For the text-containing cell, return its midpoint in [X, Y] coordinate format. 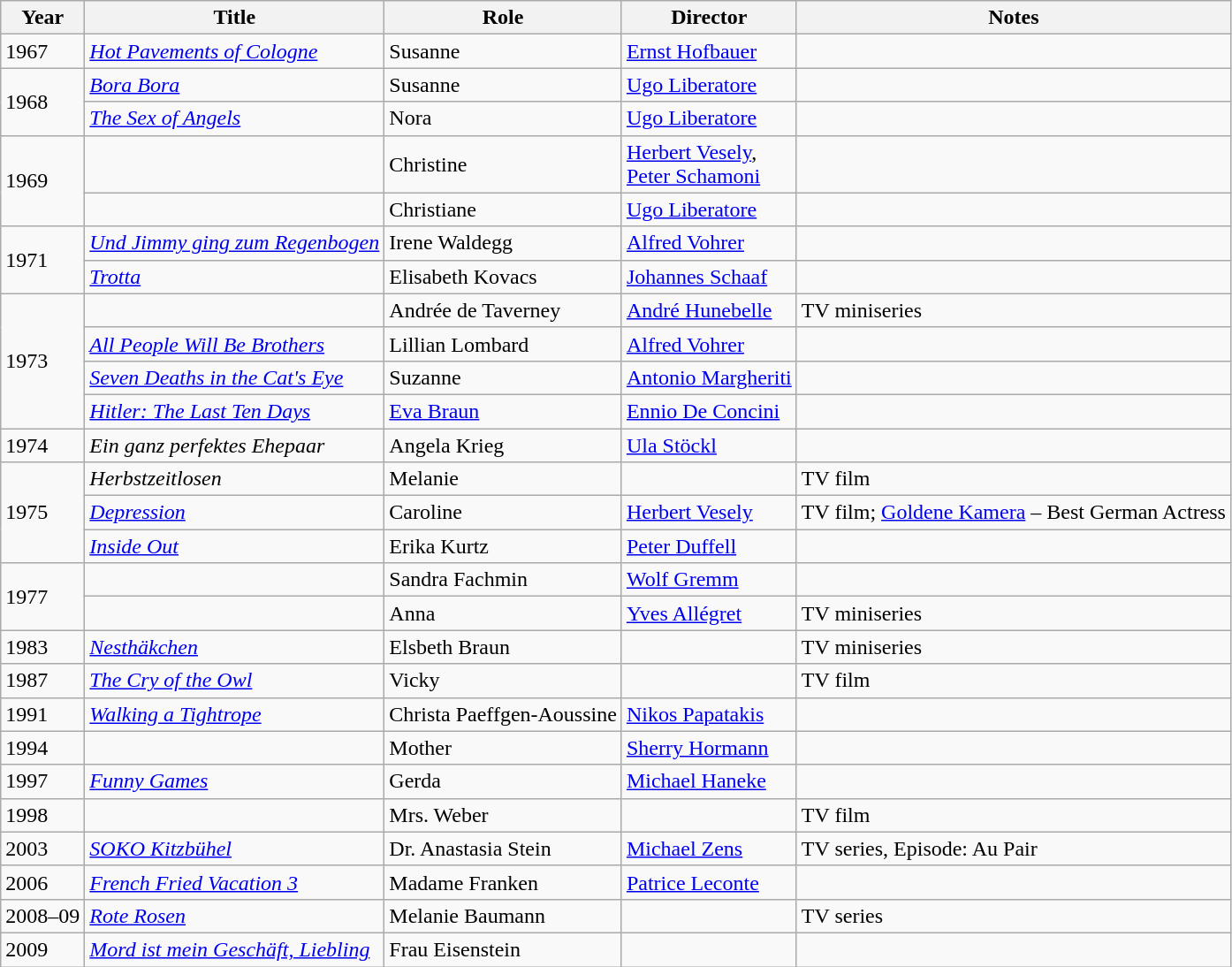
TV series [1013, 916]
TV film; Goldene Kamera – Best German Actress [1013, 513]
1977 [42, 597]
Depression [235, 513]
1973 [42, 361]
Lillian Lombard [504, 344]
André Hunebelle [709, 310]
Dr. Anastasia Stein [504, 849]
2009 [42, 949]
Nesthäkchen [235, 647]
All People Will Be Brothers [235, 344]
Herbstzeitlosen [235, 479]
Hitler: The Last Ten Days [235, 411]
Anna [504, 613]
Johannes Schaaf [709, 277]
Bora Bora [235, 85]
2003 [42, 849]
Patrice Leconte [709, 882]
Herbert Vesely [709, 513]
Vicky [504, 681]
Mother [504, 748]
Sherry Hormann [709, 748]
Yves Allégret [709, 613]
Ein ganz perfektes Ehepaar [235, 445]
1968 [42, 102]
Antonio Margheriti [709, 377]
Rote Rosen [235, 916]
French Fried Vacation 3 [235, 882]
1994 [42, 748]
Herbert Vesely, Peter Schamoni [709, 164]
Und Jimmy ging zum Regenbogen [235, 243]
Frau Eisenstein [504, 949]
Andrée de Taverney [504, 310]
1997 [42, 781]
Peter Duffell [709, 546]
Eva Braun [504, 411]
2008–09 [42, 916]
1971 [42, 260]
Suzanne [504, 377]
Caroline [504, 513]
1967 [42, 51]
1969 [42, 180]
Trotta [235, 277]
The Sex of Angels [235, 118]
Seven Deaths in the Cat's Eye [235, 377]
Role [504, 18]
Melanie [504, 479]
Mord ist mein Geschäft, Liebling [235, 949]
1987 [42, 681]
1975 [42, 513]
Funny Games [235, 781]
1991 [42, 714]
1998 [42, 815]
Gerda [504, 781]
Christine [504, 164]
Angela Krieg [504, 445]
TV series, Episode: Au Pair [1013, 849]
Christiane [504, 209]
Director [709, 18]
Christa Paeffgen-Aoussine [504, 714]
Sandra Fachmin [504, 580]
Erika Kurtz [504, 546]
Irene Waldegg [504, 243]
Notes [1013, 18]
Title [235, 18]
Walking a Tightrope [235, 714]
SOKO Kitzbühel [235, 849]
Elsbeth Braun [504, 647]
Wolf Gremm [709, 580]
Elisabeth Kovacs [504, 277]
1974 [42, 445]
Ula Stöckl [709, 445]
1983 [42, 647]
Ennio De Concini [709, 411]
Year [42, 18]
Mrs. Weber [504, 815]
Ernst Hofbauer [709, 51]
Melanie Baumann [504, 916]
Nora [504, 118]
Michael Zens [709, 849]
The Cry of the Owl [235, 681]
2006 [42, 882]
Madame Franken [504, 882]
Michael Haneke [709, 781]
Inside Out [235, 546]
Nikos Papatakis [709, 714]
Hot Pavements of Cologne [235, 51]
